Capture the cell that displays the provided text and extract its [x, y] central coordinate. 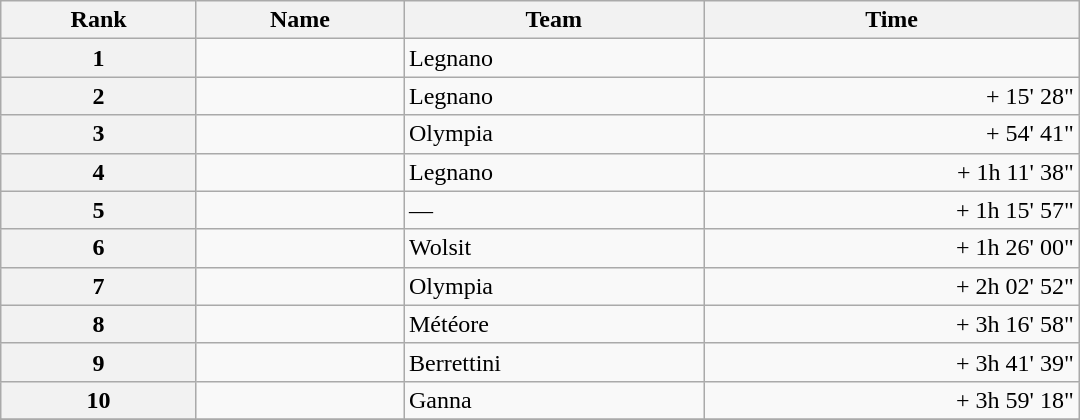
+ 3h 59' 18" [892, 400]
Time [892, 20]
+ 1h 11' 38" [892, 172]
+ 54' 41" [892, 134]
10 [99, 400]
5 [99, 210]
9 [99, 362]
Météore [554, 324]
2 [99, 96]
Name [300, 20]
Wolsit [554, 248]
8 [99, 324]
7 [99, 286]
+ 2h 02' 52" [892, 286]
6 [99, 248]
+ 1h 26' 00" [892, 248]
3 [99, 134]
+ 3h 16' 58" [892, 324]
+ 15' 28" [892, 96]
Ganna [554, 400]
Berrettini [554, 362]
4 [99, 172]
Rank [99, 20]
+ 3h 41' 39" [892, 362]
1 [99, 58]
— [554, 210]
Team [554, 20]
+ 1h 15' 57" [892, 210]
